Output the (X, Y) coordinate of the center of the cell containing the given text.  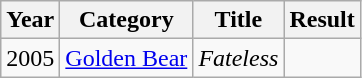
2005 (30, 58)
Category (126, 20)
Result (322, 20)
Year (30, 20)
Fateless (238, 58)
Golden Bear (126, 58)
Title (238, 20)
